Determine the [X, Y] coordinate at the center of the cell enclosing the given text.  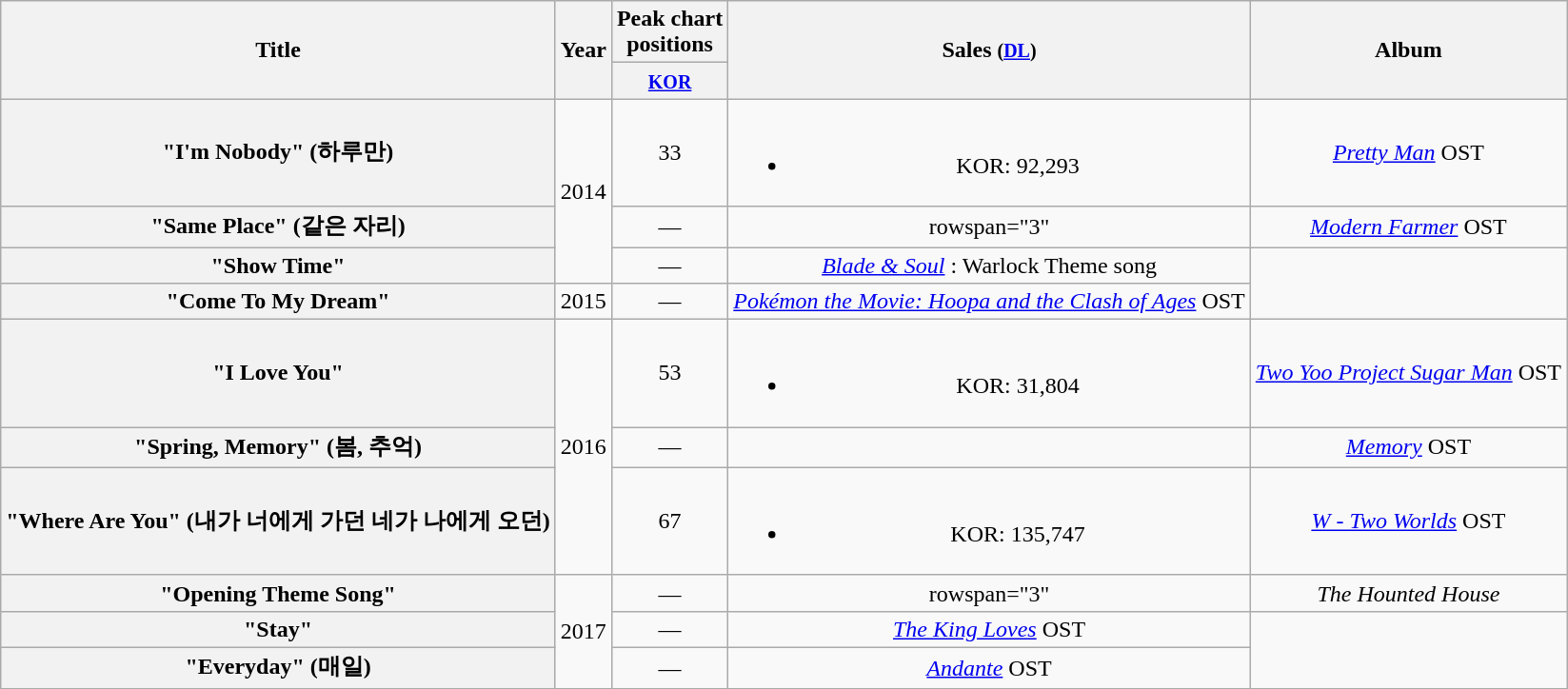
"Opening Theme Song" [278, 593]
"Stay" [278, 629]
2015 [583, 302]
67 [669, 522]
Pretty Man OST [1408, 152]
W - Two Worlds OST [1408, 522]
33 [669, 152]
Album [1408, 49]
KOR: 135,747 [990, 522]
"I Love You" [278, 373]
KOR: 31,804 [990, 373]
The Hounted House [1408, 593]
"I'm Nobody" (하루만) [278, 152]
53 [669, 373]
"Come To My Dream" [278, 302]
The King Loves OST [990, 629]
"Where Are You" (내가 너에게 가던 네가 나에게 오던) [278, 522]
Sales (DL) [990, 49]
Title [278, 49]
"Show Time" [278, 266]
Andante OST [990, 668]
Pokémon the Movie: Hoopa and the Clash of Ages OST [990, 302]
Two Yoo Project Sugar Man OST [1408, 373]
Blade & Soul : Warlock Theme song [990, 266]
KOR: 92,293 [990, 152]
"Everyday" (매일) [278, 668]
"Same Place" (같은 자리) [278, 226]
"Spring, Memory" (봄, 추억) [278, 447]
2017 [583, 632]
KOR [669, 81]
Memory OST [1408, 447]
Year [583, 49]
2016 [583, 447]
Modern Farmer OST [1408, 226]
Peak chart positions [669, 32]
2014 [583, 191]
